Find where the given text appears and provide that cell's center as (x, y) coordinate. 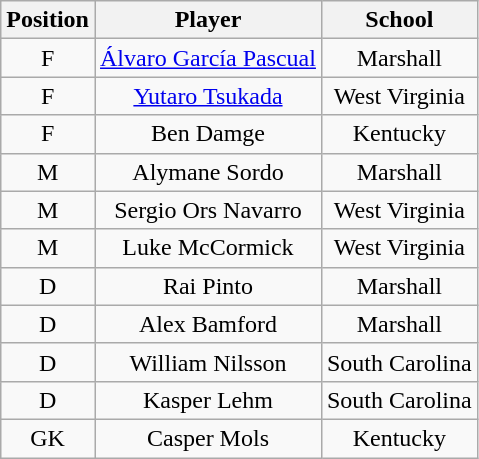
Rai Pinto (208, 286)
Player (208, 20)
Álvaro García Pascual (208, 58)
Position (48, 20)
Alex Bamford (208, 324)
Sergio Ors Navarro (208, 210)
Alymane Sordo (208, 172)
Ben Damge (208, 134)
Kasper Lehm (208, 400)
Casper Mols (208, 438)
Luke McCormick (208, 248)
GK (48, 438)
William Nilsson (208, 362)
Yutaro Tsukada (208, 96)
School (399, 20)
